Scan for the cell matching the given text and deliver its (X, Y) coordinate at center. 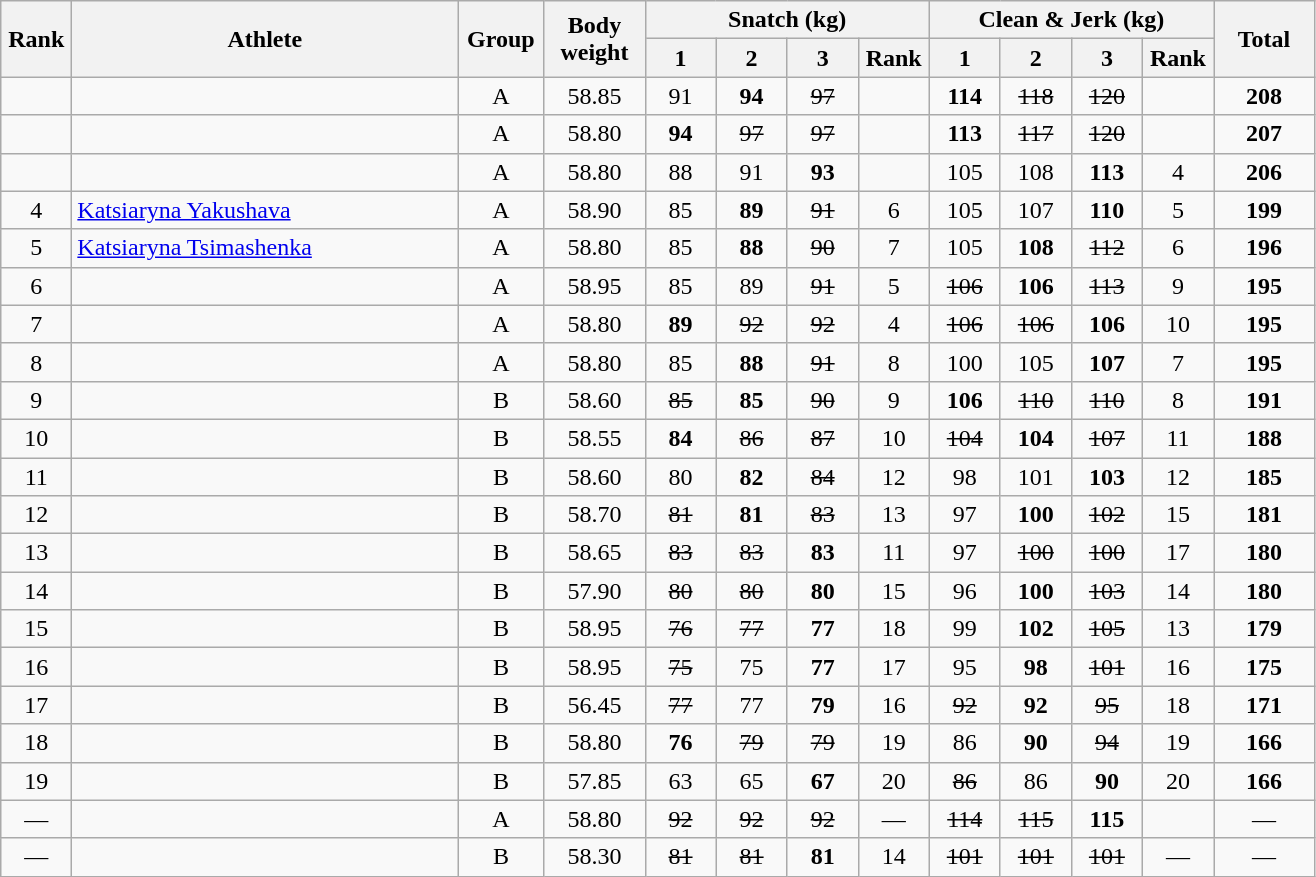
Katsiaryna Tsimashenka (265, 248)
Total (1264, 39)
181 (1264, 515)
118 (1036, 96)
191 (1264, 400)
Snatch (kg) (787, 20)
58.90 (594, 210)
57.90 (594, 591)
56.45 (594, 705)
Katsiaryna Yakushava (265, 210)
58.70 (594, 515)
Group (501, 39)
171 (1264, 705)
58.85 (594, 96)
Body weight (594, 39)
188 (1264, 438)
63 (680, 781)
175 (1264, 667)
199 (1264, 210)
65 (752, 781)
196 (1264, 248)
93 (822, 172)
207 (1264, 134)
58.30 (594, 857)
179 (1264, 629)
Athlete (265, 39)
185 (1264, 477)
117 (1036, 134)
Clean & Jerk (kg) (1071, 20)
58.55 (594, 438)
87 (822, 438)
82 (752, 477)
99 (964, 629)
67 (822, 781)
57.85 (594, 781)
112 (1106, 248)
206 (1264, 172)
208 (1264, 96)
58.65 (594, 553)
96 (964, 591)
